Return the [X, Y] coordinate for the center point of the cell that contains the specified text.  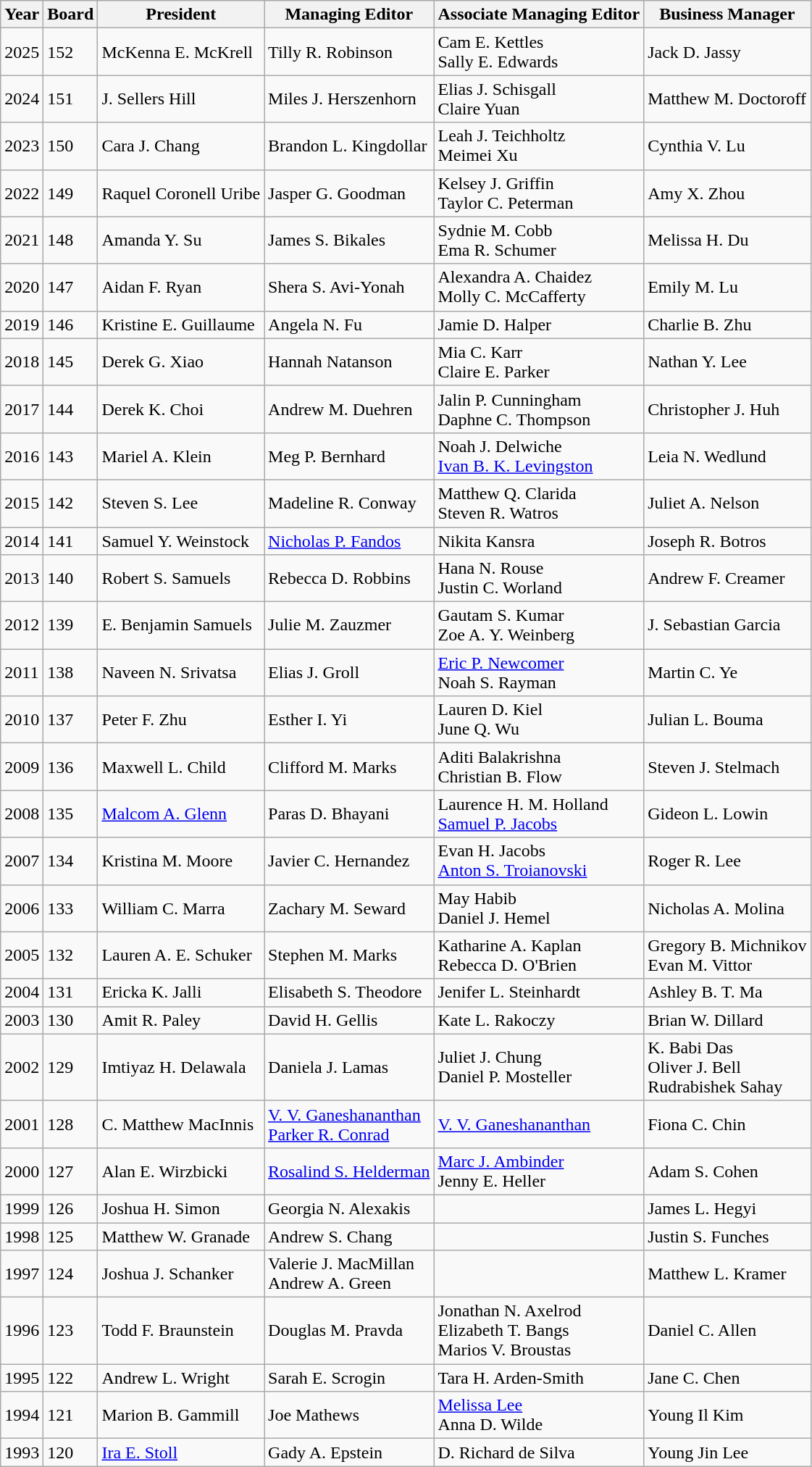
Matthew W. Granade [181, 1237]
Cara J. Chang [181, 146]
Marc J. AmbinderJenny E. Heller [539, 1171]
Aditi BalakrishnaChristian B. Flow [539, 766]
126 [71, 1208]
Charlie B. Zhu [727, 325]
Juliet A. Nelson [727, 503]
Cam E. KettlesSally E. Edwards [539, 52]
Andrew S. Chang [349, 1237]
Hana N. RouseJustin C. Worland [539, 578]
Jane C. Chen [727, 1378]
Derek G. Xiao [181, 362]
Lauren A. E. Schuker [181, 955]
May HabibDaniel J. Hemel [539, 908]
Hannah Natanson [349, 362]
140 [71, 578]
2016 [22, 456]
Ashley B. T. Ma [727, 992]
Kelsey J. GriffinTaylor C. Peterman [539, 193]
127 [71, 1171]
Business Manager [727, 14]
William C. Marra [181, 908]
146 [71, 325]
Derek K. Choi [181, 409]
K. Babi DasOliver J. BellRudrabishek Sahay [727, 1067]
139 [71, 626]
2006 [22, 908]
132 [71, 955]
Mia C. KarrClaire E. Parker [539, 362]
Melissa LeeAnna D. Wilde [539, 1416]
Jalin P. CunninghamDaphne C. Thompson [539, 409]
Julie M. Zauzmer [349, 626]
Gady A. Epstein [349, 1453]
E. Benjamin Samuels [181, 626]
Douglas M. Pravda [349, 1331]
Georgia N. Alexakis [349, 1208]
125 [71, 1237]
Valerie J. MacMillanAndrew A. Green [349, 1274]
Malcom A. Glenn [181, 814]
Young Jin Lee [727, 1453]
Joshua H. Simon [181, 1208]
Evan H. JacobsAnton S. Troianovski [539, 861]
Tara H. Arden-Smith [539, 1378]
2015 [22, 503]
2013 [22, 578]
135 [71, 814]
Julian L. Bouma [727, 720]
Stephen M. Marks [349, 955]
1994 [22, 1416]
Clifford M. Marks [349, 766]
Amanda Y. Su [181, 241]
Jonathan N. AxelrodElizabeth T. BangsMarios V. Broustas [539, 1331]
Todd F. Braunstein [181, 1331]
1997 [22, 1274]
130 [71, 1020]
David H. Gellis [349, 1020]
Justin S. Funches [727, 1237]
150 [71, 146]
Steven J. Stelmach [727, 766]
Marion B. Gammill [181, 1416]
Shera S. Avi-Yonah [349, 287]
Young Il Kim [727, 1416]
Nikita Kansra [539, 541]
Adam S. Cohen [727, 1171]
Amit R. Paley [181, 1020]
Rebecca D. Robbins [349, 578]
Kate L. Rakoczy [539, 1020]
Alexandra A. ChaidezMolly C. McCafferty [539, 287]
Gregory B. MichnikovEvan M. Vittor [727, 955]
2025 [22, 52]
Alan E. Wirzbicki [181, 1171]
James L. Hegyi [727, 1208]
2023 [22, 146]
2002 [22, 1067]
Jenifer L. Steinhardt [539, 992]
137 [71, 720]
Amy X. Zhou [727, 193]
Raquel Coronell Uribe [181, 193]
148 [71, 241]
Miles J. Herszenhorn [349, 99]
Peter F. Zhu [181, 720]
1999 [22, 1208]
Daniela J. Lamas [349, 1067]
Cynthia V. Lu [727, 146]
Joseph R. Botros [727, 541]
Steven S. Lee [181, 503]
147 [71, 287]
2018 [22, 362]
James S. Bikales [349, 241]
Juliet J. ChungDaniel P. Mosteller [539, 1067]
Jasper G. Goodman [349, 193]
Martin C. Ye [727, 672]
Meg P. Bernhard [349, 456]
2008 [22, 814]
2010 [22, 720]
141 [71, 541]
2001 [22, 1124]
Roger R. Lee [727, 861]
145 [71, 362]
2012 [22, 626]
President [181, 14]
2007 [22, 861]
McKenna E. McKrell [181, 52]
2004 [22, 992]
2000 [22, 1171]
2009 [22, 766]
Javier C. Hernandez [349, 861]
144 [71, 409]
Board [71, 14]
2014 [22, 541]
Brandon L. Kingdollar [349, 146]
Jack D. Jassy [727, 52]
J. Sebastian Garcia [727, 626]
Naveen N. Srivatsa [181, 672]
Robert S. Samuels [181, 578]
Ericka K. Jalli [181, 992]
133 [71, 908]
Noah J. DelwicheIvan B. K. Levingston [539, 456]
Jamie D. Halper [539, 325]
Nicholas A. Molina [727, 908]
Leia N. Wedlund [727, 456]
2003 [22, 1020]
Elias J. SchisgallClaire Yuan [539, 99]
2022 [22, 193]
Fiona C. Chin [727, 1124]
Zachary M. Seward [349, 908]
Imtiyaz H. Delawala [181, 1067]
Kristina M. Moore [181, 861]
Katharine A. KaplanRebecca D. O'Brien [539, 955]
128 [71, 1124]
122 [71, 1378]
V. V. Ganeshananthan [539, 1124]
149 [71, 193]
Gideon L. Lowin [727, 814]
142 [71, 503]
Matthew L. Kramer [727, 1274]
1993 [22, 1453]
Sarah E. Scrogin [349, 1378]
Christopher J. Huh [727, 409]
Sydnie M. CobbEma R. Schumer [539, 241]
2019 [22, 325]
Eric P. NewcomerNoah S. Rayman [539, 672]
2021 [22, 241]
1995 [22, 1378]
Esther I. Yi [349, 720]
Managing Editor [349, 14]
Gautam S. KumarZoe A. Y. Weinberg [539, 626]
Elias J. Groll [349, 672]
Leah J. TeichholtzMeimei Xu [539, 146]
143 [71, 456]
138 [71, 672]
C. Matthew MacInnis [181, 1124]
2024 [22, 99]
Lauren D. KielJune Q. Wu [539, 720]
1998 [22, 1237]
124 [71, 1274]
Nathan Y. Lee [727, 362]
Andrew M. Duehren [349, 409]
Laurence H. M. HollandSamuel P. Jacobs [539, 814]
Brian W. Dillard [727, 1020]
Aidan F. Ryan [181, 287]
Melissa H. Du [727, 241]
Samuel Y. Weinstock [181, 541]
Emily M. Lu [727, 287]
Elisabeth S. Theodore [349, 992]
J. Sellers Hill [181, 99]
Joshua J. Schanker [181, 1274]
D. Richard de Silva [539, 1453]
Mariel A. Klein [181, 456]
Daniel C. Allen [727, 1331]
Kristine E. Guillaume [181, 325]
Tilly R. Robinson [349, 52]
Nicholas P. Fandos [349, 541]
Andrew F. Creamer [727, 578]
2017 [22, 409]
123 [71, 1331]
134 [71, 861]
V. V. GaneshananthanParker R. Conrad [349, 1124]
Year [22, 14]
129 [71, 1067]
120 [71, 1453]
Angela N. Fu [349, 325]
136 [71, 766]
Joe Mathews [349, 1416]
152 [71, 52]
Matthew Q. ClaridaSteven R. Watros [539, 503]
Maxwell L. Child [181, 766]
Rosalind S. Helderman [349, 1171]
2011 [22, 672]
Madeline R. Conway [349, 503]
121 [71, 1416]
2005 [22, 955]
151 [71, 99]
Associate Managing Editor [539, 14]
1996 [22, 1331]
Paras D. Bhayani [349, 814]
Ira E. Stoll [181, 1453]
2020 [22, 287]
131 [71, 992]
Matthew M. Doctoroff [727, 99]
Andrew L. Wright [181, 1378]
